Pinpoint the cell where the given text exists, returning its [X, Y] midpoint coordinate. 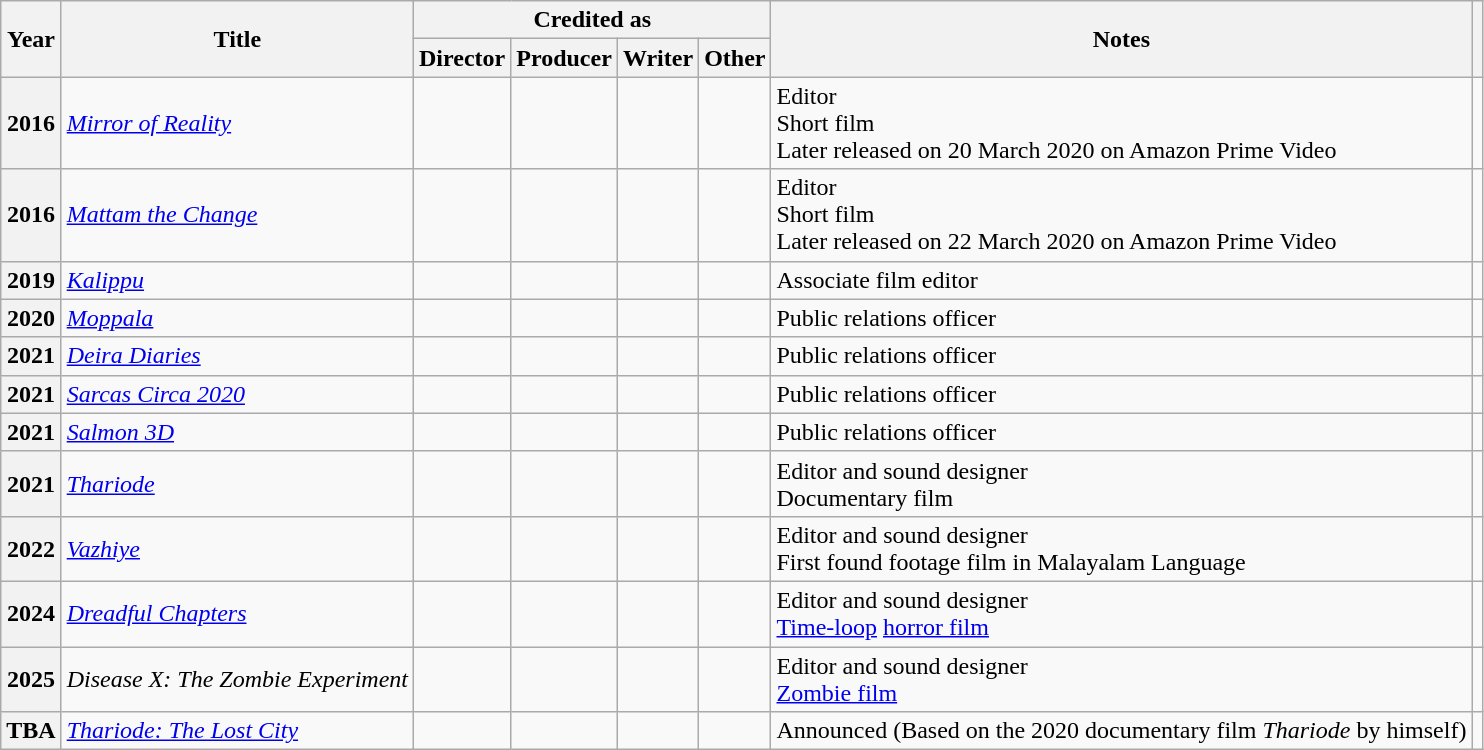
Editor Short film Later released on 20 March 2020 on Amazon Prime Video [1122, 123]
Mirror of Reality [237, 123]
Editor and sound designerDocumentary film [1122, 484]
Deira Diaries [237, 356]
TBA [31, 731]
Thariode: The Lost City [237, 731]
Director [462, 58]
Credited as [592, 20]
Editor and sound designer Time-loop horror film [1122, 614]
Writer [658, 58]
Disease X: The Zombie Experiment [237, 678]
2025 [31, 678]
Editor Short film Later released on 22 March 2020 on Amazon Prime Video [1122, 215]
Dreadful Chapters [237, 614]
2022 [31, 548]
Title [237, 39]
Sarcas Circa 2020 [237, 394]
Thariode [237, 484]
2024 [31, 614]
Associate film editor [1122, 280]
Salmon 3D [237, 432]
Announced (Based on the 2020 documentary film Thariode by himself) [1122, 731]
2019 [31, 280]
Kalippu [237, 280]
Vazhiye [237, 548]
Editor and sound designerFirst found footage film in Malayalam Language [1122, 548]
Producer [564, 58]
Mattam the Change [237, 215]
Notes [1122, 39]
Year [31, 39]
Moppala [237, 318]
Editor and sound designerZombie film [1122, 678]
Other [735, 58]
2020 [31, 318]
